Find where the given text appears and provide that cell's center as [X, Y] coordinate. 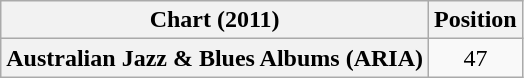
Australian Jazz & Blues Albums (ARIA) [215, 58]
47 [476, 58]
Chart (2011) [215, 20]
Position [476, 20]
